Detect which cell encompasses the target text, then output its (x, y) center coordinate. 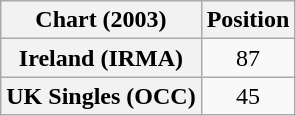
Chart (2003) (101, 20)
Ireland (IRMA) (101, 58)
87 (248, 58)
Position (248, 20)
45 (248, 96)
UK Singles (OCC) (101, 96)
